From the cell containing the given text, extract its center point as [x, y] coordinate. 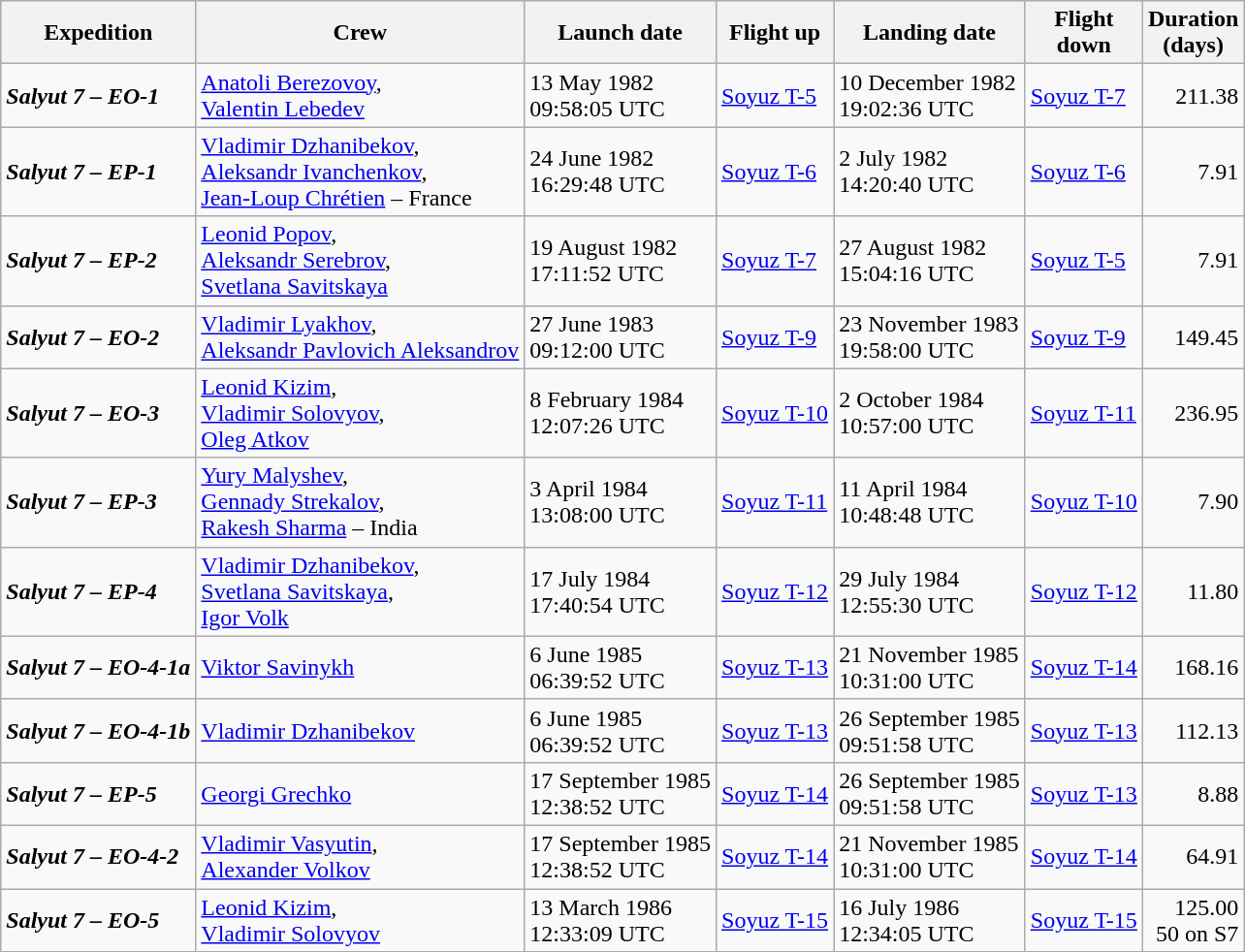
211.38 [1193, 95]
236.95 [1193, 413]
Salyut 7 – EO-5 [99, 919]
Crew [361, 33]
Leonid Kizim,Vladimir Solovyov,Oleg Atkov [361, 413]
24 June 198216:29:48 UTC [621, 172]
3 April 198413:08:00 UTC [621, 502]
11.80 [1193, 591]
Salyut 7 – EO-1 [99, 95]
Leonid Popov,Aleksandr Serebrov,Svetlana Savitskaya [361, 261]
168.16 [1193, 667]
Leonid Kizim,Vladimir Solovyov [361, 919]
Vladimir Dzhanibekov,Aleksandr Ivanchenkov,Jean-Loup Chrétien – France [361, 172]
2 July 198214:20:40 UTC [930, 172]
17 July 198417:40:54 UTC [621, 591]
Vladimir Lyakhov,Aleksandr Pavlovich Aleksandrov [361, 337]
Salyut 7 – EP-1 [99, 172]
Salyut 7 – EO-4-1a [99, 667]
Vladimir Vasyutin,Alexander Volkov [361, 857]
Flight up [776, 33]
Landing date [930, 33]
Launch date [621, 33]
Anatoli Berezovoy,Valentin Lebedev [361, 95]
27 June 198309:12:00 UTC [621, 337]
64.91 [1193, 857]
27 August 198215:04:16 UTC [930, 261]
Duration (days) [1193, 33]
10 December 198219:02:36 UTC [930, 95]
149.45 [1193, 337]
16 July 198612:34:05 UTC [930, 919]
Salyut 7 – EO-3 [99, 413]
11 April 198410:48:48 UTC [930, 502]
Yury Malyshev,Gennady Strekalov,Rakesh Sharma – India [361, 502]
Georgi Grechko [361, 793]
Salyut 7 – EP-3 [99, 502]
29 July 198412:55:30 UTC [930, 591]
Salyut 7 – EO-2 [99, 337]
2 October 198410:57:00 UTC [930, 413]
8.88 [1193, 793]
7.90 [1193, 502]
13 May 198209:58:05 UTC [621, 95]
8 February 198412:07:26 UTC [621, 413]
Salyut 7 – EO-4-1b [99, 731]
Salyut 7 – EO-4-2 [99, 857]
125.0050 on S7 [1193, 919]
Expedition [99, 33]
Vladimir Dzhanibekov,Svetlana Savitskaya,Igor Volk [361, 591]
Vladimir Dzhanibekov [361, 731]
Salyut 7 – EP-4 [99, 591]
Flight down [1084, 33]
13 March 198612:33:09 UTC [621, 919]
23 November 198319:58:00 UTC [930, 337]
19 August 198217:11:52 UTC [621, 261]
112.13 [1193, 731]
Viktor Savinykh [361, 667]
Salyut 7 – EP-2 [99, 261]
Salyut 7 – EP-5 [99, 793]
